Locate the cell with the specified text and output its (X, Y) center coordinate. 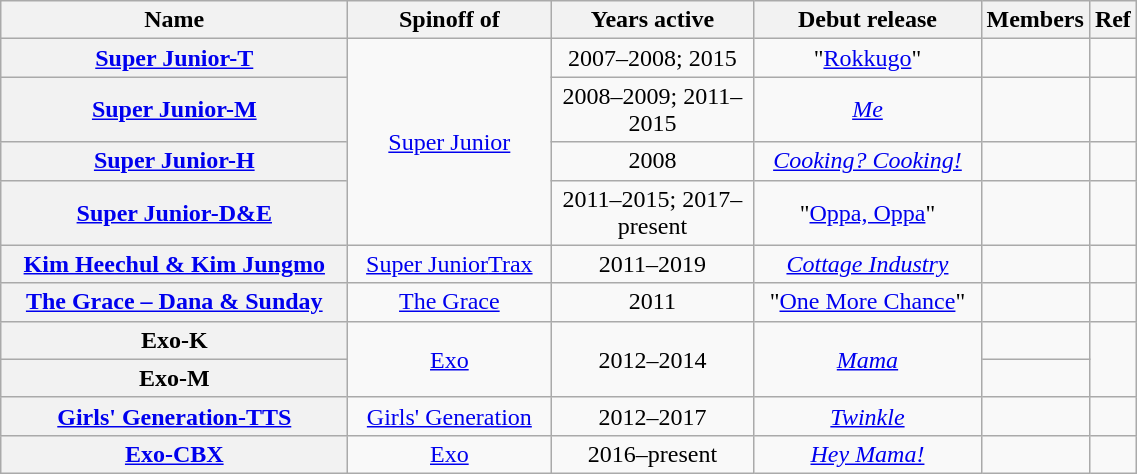
Spinoff of (450, 20)
2012–2014 (652, 359)
Ref (1112, 20)
2008–2009; 2011–2015 (652, 110)
Super Junior-D&E (174, 212)
Girls' Generation (450, 416)
The Grace (450, 302)
Debut release (868, 20)
Super JuniorTrax (450, 264)
Me (868, 110)
2011–2015; 2017–present (652, 212)
2008 (652, 161)
Cooking? Cooking! (868, 161)
2011 (652, 302)
Cottage Industry (868, 264)
Exo-K (174, 340)
Years active (652, 20)
2012–2017 (652, 416)
Members (1035, 20)
"Oppa, Oppa" (868, 212)
Hey Mama! (868, 454)
"One More Chance" (868, 302)
2007–2008; 2015 (652, 58)
Kim Heechul & Kim Jungmo (174, 264)
"Rokkugo" (868, 58)
2016–present (652, 454)
Mama (868, 359)
2011–2019 (652, 264)
Exo-CBX (174, 454)
Twinkle (868, 416)
Super Junior-T (174, 58)
Super Junior-M (174, 110)
Girls' Generation-TTS (174, 416)
Exo-M (174, 378)
Super Junior (450, 142)
The Grace – Dana & Sunday (174, 302)
Super Junior-H (174, 161)
Name (174, 20)
